From the cell containing the given text, extract its center point as (x, y) coordinate. 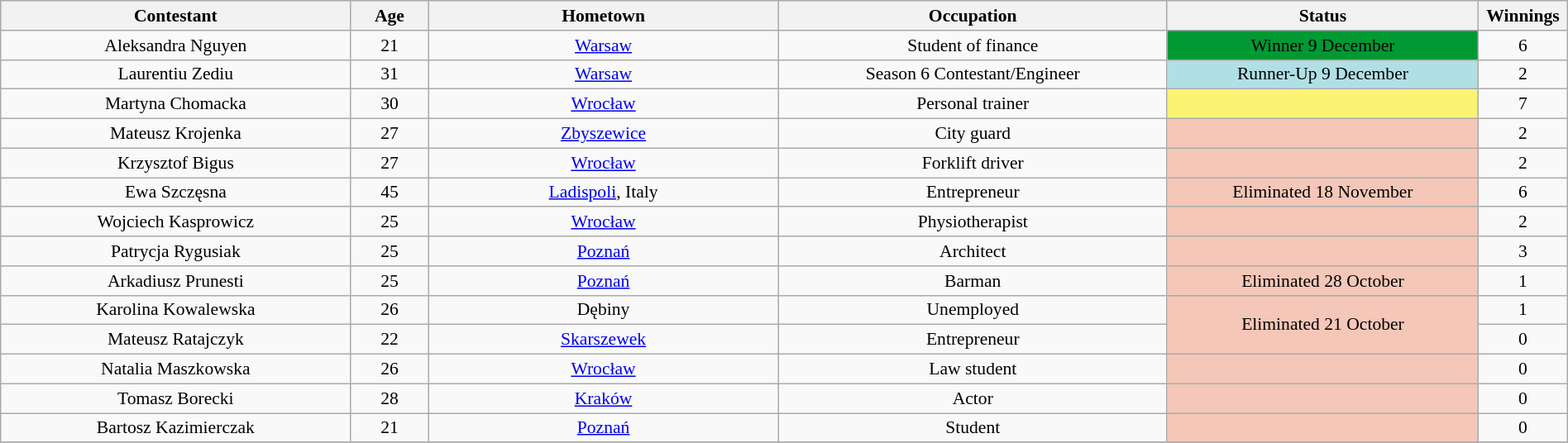
Dębiny (604, 310)
28 (390, 398)
Arkadiusz Prunesti (175, 281)
30 (390, 104)
Hometown (604, 16)
Unemployed (973, 310)
Physiotherapist (973, 222)
Wojciech Kasprowicz (175, 222)
45 (390, 193)
Natalia Maszkowska (175, 369)
Student of finance (973, 45)
3 (1523, 251)
Bartosz Kazimierczak (175, 428)
Personal trainer (973, 104)
7 (1523, 104)
Actor (973, 398)
22 (390, 340)
Occupation (973, 16)
Ewa Szczęsna (175, 193)
Krzysztof Bigus (175, 163)
Forklift driver (973, 163)
Eliminated 21 October (1322, 324)
Status (1322, 16)
Barman (973, 281)
Architect (973, 251)
Patrycja Rygusiak (175, 251)
Eliminated 18 November (1322, 193)
City guard (973, 134)
Ladispoli, Italy (604, 193)
Aleksandra Nguyen (175, 45)
Runner-Up 9 December (1322, 74)
Tomasz Borecki (175, 398)
Laurentiu Zediu (175, 74)
Mateusz Krojenka (175, 134)
Kraków (604, 398)
31 (390, 74)
Age (390, 16)
Eliminated 28 October (1322, 281)
Season 6 Contestant/Engineer (973, 74)
Martyna Chomacka (175, 104)
Winner 9 December (1322, 45)
Contestant (175, 16)
Student (973, 428)
Mateusz Ratajczyk (175, 340)
Karolina Kowalewska (175, 310)
Winnings (1523, 16)
Zbyszewice (604, 134)
Law student (973, 369)
Skarszewek (604, 340)
